Scan for the cell matching the given text and deliver its (x, y) coordinate at center. 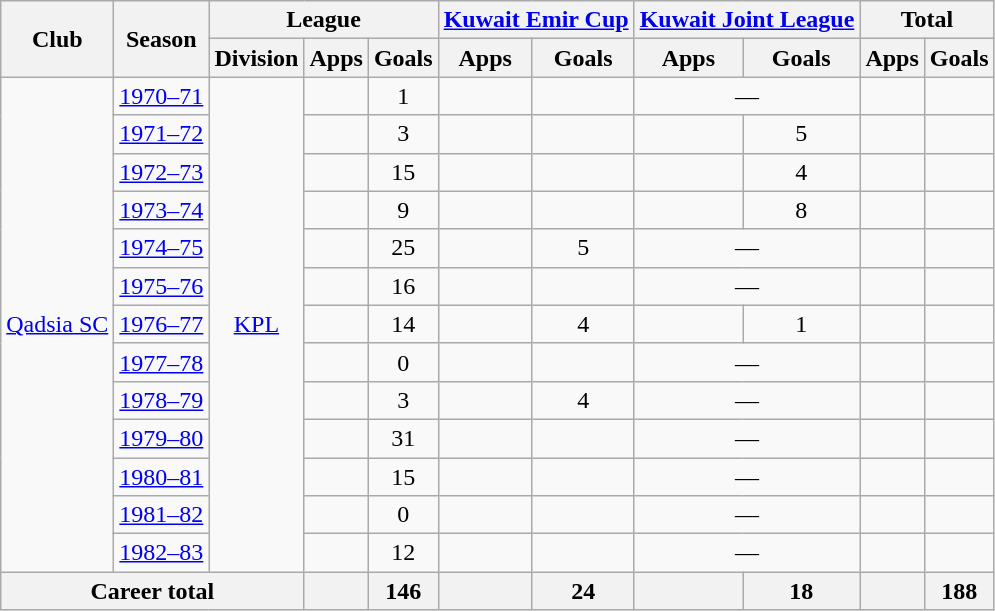
1981–82 (162, 515)
League (324, 20)
1971–72 (162, 134)
Kuwait Emir Cup (536, 20)
1977–78 (162, 362)
1970–71 (162, 96)
Kuwait Joint League (747, 20)
146 (403, 591)
Qadsia SC (58, 324)
Season (162, 39)
14 (403, 324)
24 (583, 591)
188 (959, 591)
18 (802, 591)
Total (927, 20)
1982–83 (162, 553)
25 (403, 248)
31 (403, 438)
1978–79 (162, 400)
9 (403, 210)
16 (403, 286)
1980–81 (162, 477)
12 (403, 553)
1976–77 (162, 324)
Division (256, 58)
1975–76 (162, 286)
1974–75 (162, 248)
1973–74 (162, 210)
KPL (256, 324)
1979–80 (162, 438)
1972–73 (162, 172)
8 (802, 210)
Career total (152, 591)
Club (58, 39)
